Extract the [X, Y] coordinate from the center of the cell holding the provided text.  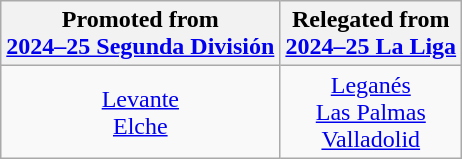
Levante Elche [140, 112]
Leganés Las Palmas Valladolid [371, 112]
Relegated from2024–25 La Liga [371, 34]
Promoted from2024–25 Segunda División [140, 34]
